Provide the (X, Y) coordinate of the cell's center where the given text is located.  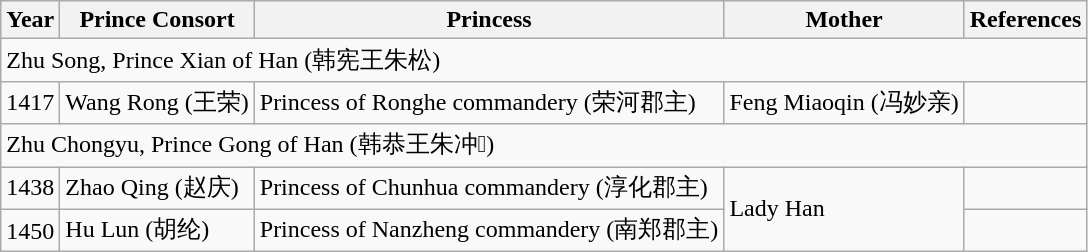
Lady Han (844, 208)
Feng Miaoqin (冯妙亲) (844, 102)
1450 (30, 230)
Zhu Song, Prince Xian of Han (韩宪王朱松) (544, 60)
Zhao Qing (赵庆) (157, 188)
Zhu Chongyu, Prince Gong of Han (韩恭王朱冲𤊨) (544, 146)
Prince Consort (157, 20)
References (1026, 20)
Princess of Nanzheng commandery (南郑郡主) (489, 230)
Hu Lun (胡纶) (157, 230)
Princess of Ronghe commandery (荣河郡主) (489, 102)
Mother (844, 20)
Princess (489, 20)
Princess of Chunhua commandery (淳化郡主) (489, 188)
Year (30, 20)
1438 (30, 188)
1417 (30, 102)
Wang Rong (王荣) (157, 102)
